Find where the given text appears and provide that cell's center as (X, Y) coordinate. 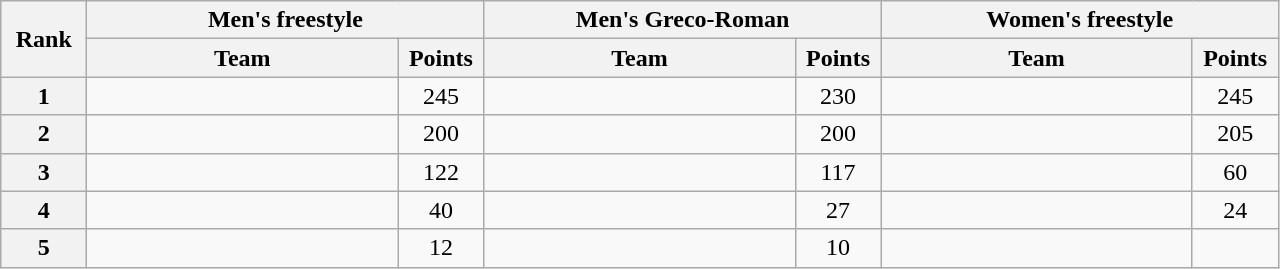
12 (441, 248)
40 (441, 210)
230 (838, 96)
1 (44, 96)
10 (838, 248)
205 (1235, 134)
27 (838, 210)
Women's freestyle (1080, 20)
122 (441, 172)
Men's Greco-Roman (682, 20)
4 (44, 210)
Men's freestyle (286, 20)
Rank (44, 39)
24 (1235, 210)
5 (44, 248)
117 (838, 172)
2 (44, 134)
60 (1235, 172)
3 (44, 172)
